Find where the given text appears and provide that cell's center as (x, y) coordinate. 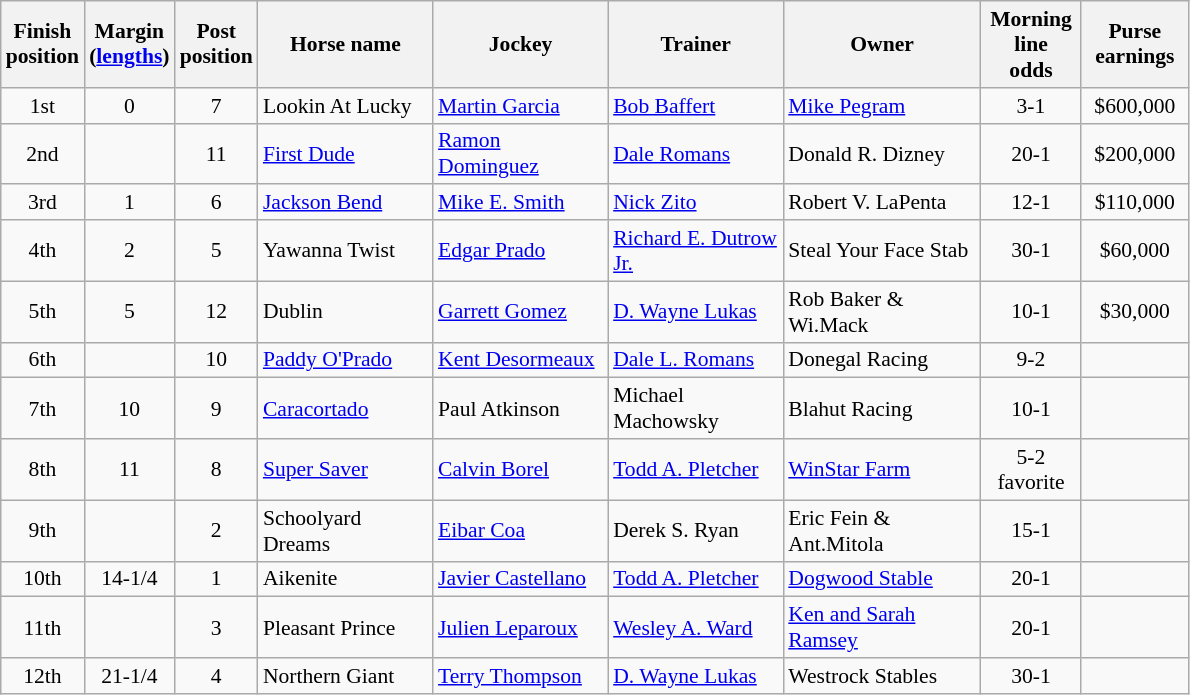
$200,000 (1135, 154)
Aikenite (346, 579)
Dogwood Stable (882, 579)
Michael Machowsky (696, 408)
14-1/4 (129, 579)
Dublin (346, 312)
5th (42, 312)
Mike Pegram (882, 106)
12-1 (1031, 203)
21-1/4 (129, 676)
0 (129, 106)
Super Saver (346, 470)
8th (42, 470)
3rd (42, 203)
Garrett Gomez (520, 312)
Morning line odds (1031, 44)
11th (42, 628)
Blahut Racing (882, 408)
Nick Zito (696, 203)
4 (216, 676)
Purse earnings (1135, 44)
5-2 favorite (1031, 470)
$600,000 (1135, 106)
Owner (882, 44)
8 (216, 470)
$60,000 (1135, 250)
15-1 (1031, 530)
3-1 (1031, 106)
Derek S. Ryan (696, 530)
2nd (42, 154)
Paddy O'Prado (346, 360)
Richard E. Dutrow Jr. (696, 250)
First Dude (346, 154)
9th (42, 530)
Dale L. Romans (696, 360)
Schoolyard Dreams (346, 530)
$30,000 (1135, 312)
Eibar Coa (520, 530)
Wesley A. Ward (696, 628)
Bob Baffert (696, 106)
Kent Desormeaux (520, 360)
7th (42, 408)
Calvin Borel (520, 470)
12 (216, 312)
Terry Thompson (520, 676)
Dale Romans (696, 154)
Donegal Racing (882, 360)
Ken and Sarah Ramsey (882, 628)
Jockey (520, 44)
Martin Garcia (520, 106)
Trainer (696, 44)
Donald R. Dizney (882, 154)
6th (42, 360)
Jackson Bend (346, 203)
Eric Fein & Ant.Mitola (882, 530)
10th (42, 579)
4th (42, 250)
9 (216, 408)
7 (216, 106)
Yawanna Twist (346, 250)
Horse name (346, 44)
Ramon Dominguez (520, 154)
6 (216, 203)
Robert V. LaPenta (882, 203)
Northern Giant (346, 676)
WinStar Farm (882, 470)
Westrock Stables (882, 676)
Mike E. Smith (520, 203)
Paul Atkinson (520, 408)
Lookin At Lucky (346, 106)
Steal Your Face Stab (882, 250)
Julien Leparoux (520, 628)
Pleasant Prince (346, 628)
Finish position (42, 44)
Caracortado (346, 408)
Margin (lengths) (129, 44)
$110,000 (1135, 203)
12th (42, 676)
Javier Castellano (520, 579)
Rob Baker & Wi.Mack (882, 312)
9-2 (1031, 360)
Post position (216, 44)
1st (42, 106)
3 (216, 628)
Edgar Prado (520, 250)
